Capture the cell that displays the provided text and extract its [x, y] central coordinate. 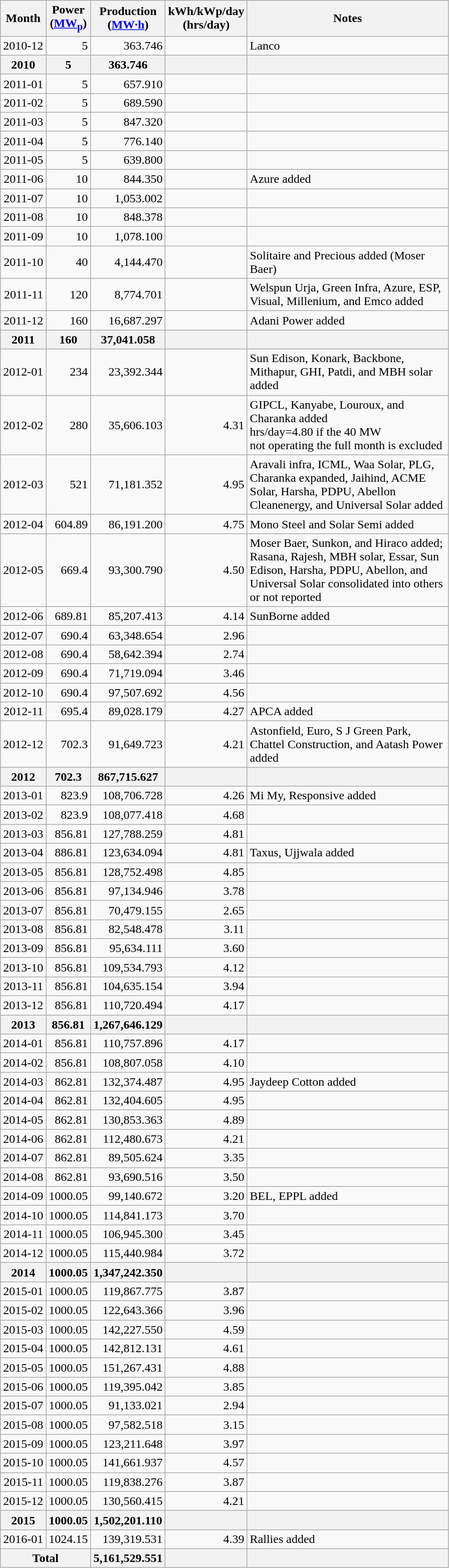
142,812.131 [128, 1349]
139,319.531 [128, 1539]
4.59 [206, 1330]
2011-06 [23, 179]
2013 [23, 1025]
2011-02 [23, 103]
Astonfield, Euro, S J Green Park, Chattel Construction, and Aatash Power added [348, 744]
2012-01 [23, 372]
669.4 [68, 570]
4.50 [206, 570]
2012-11 [23, 712]
86,191.200 [128, 524]
70,479.155 [128, 910]
122,643.366 [128, 1311]
108,706.728 [128, 796]
2014-01 [23, 1044]
Total [46, 1558]
847.320 [128, 122]
2016-01 [23, 1539]
Mono Steel and Solar Semi added [348, 524]
4.68 [206, 815]
63,348.654 [128, 635]
2013-08 [23, 929]
2014-10 [23, 1215]
Rallies added [348, 1539]
2012-03 [23, 485]
2.74 [206, 654]
867,715.627 [128, 777]
2014-07 [23, 1158]
2015-05 [23, 1368]
1024.15 [68, 1539]
123,211.648 [128, 1444]
APCA added [348, 712]
2010 [23, 65]
604.89 [68, 524]
2011-09 [23, 236]
689.590 [128, 103]
Azure added [348, 179]
2015 [23, 1520]
4.31 [206, 425]
37,041.058 [128, 340]
2014-12 [23, 1253]
93,690.516 [128, 1177]
2015-08 [23, 1425]
Lanco [348, 46]
2015-07 [23, 1406]
58,642.394 [128, 654]
886.81 [68, 853]
2011-10 [23, 262]
SunBorne added [348, 616]
Power(MWp) [68, 18]
2012-06 [23, 616]
16,687.297 [128, 321]
1,267,646.129 [128, 1025]
Month [23, 18]
130,853.363 [128, 1120]
108,807.058 [128, 1063]
2014-03 [23, 1082]
2012 [23, 777]
3.78 [206, 891]
689.81 [68, 616]
85,207.413 [128, 616]
Notes [348, 18]
93,300.790 [128, 570]
2010-12 [23, 46]
2013-10 [23, 967]
2013-03 [23, 834]
2013-12 [23, 1006]
3.97 [206, 1444]
3.60 [206, 948]
BEL, EPPL added [348, 1196]
2012-12 [23, 744]
112,480.673 [128, 1139]
4.57 [206, 1463]
2015-09 [23, 1444]
Aravali infra, ICML, Waa Solar, PLG, Charanka expanded, Jaihind, ACME Solar, Harsha, PDPU, Abellon Cleanenergy, and Universal Solar added [348, 485]
120 [68, 294]
2.94 [206, 1406]
1,053.002 [128, 198]
Adani Power added [348, 321]
2015-02 [23, 1311]
3.45 [206, 1234]
71,181.352 [128, 485]
2011-08 [23, 217]
3.20 [206, 1196]
97,507.692 [128, 693]
2015-01 [23, 1291]
35,606.103 [128, 425]
40 [68, 262]
4,144.470 [128, 262]
1,078.100 [128, 236]
2011-03 [23, 122]
91,133.021 [128, 1406]
4.88 [206, 1368]
2015-12 [23, 1501]
4.10 [206, 1063]
130,560.415 [128, 1501]
95,634.111 [128, 948]
639.800 [128, 160]
2014-05 [23, 1120]
234 [68, 372]
119,838.276 [128, 1482]
GIPCL, Kanyabe, Louroux, and Charanka addedhrs/day=4.80 if the 40 MW not operating the full month is excluded [348, 425]
521 [68, 485]
2014-09 [23, 1196]
97,134.946 [128, 891]
5,161,529.551 [128, 1558]
Taxus, Ujjwala added [348, 853]
2015-04 [23, 1349]
2011-12 [23, 321]
Welspun Urja, Green Infra, Azure, ESP, Visual, Millenium, and Emco added [348, 294]
657.910 [128, 84]
2015-03 [23, 1330]
119,867.775 [128, 1291]
2012-08 [23, 654]
2015-06 [23, 1387]
Jaydeep Cotton added [348, 1082]
142,227.550 [128, 1330]
2013-01 [23, 796]
132,374.487 [128, 1082]
104,635.154 [128, 986]
2012-04 [23, 524]
106,945.300 [128, 1234]
2011 [23, 340]
Solitaire and Precious added (Moser Baer) [348, 262]
2011-01 [23, 84]
2014-08 [23, 1177]
114,841.173 [128, 1215]
4.75 [206, 524]
Sun Edison, Konark, Backbone, Mithapur, GHI, Patdi, and MBH solar added [348, 372]
115,440.984 [128, 1253]
2012-02 [23, 425]
2.65 [206, 910]
4.56 [206, 693]
4.85 [206, 872]
97,582.518 [128, 1425]
2014-06 [23, 1139]
23,392.344 [128, 372]
2012-05 [23, 570]
kWh/kWp/day(hrs/day) [206, 18]
3.11 [206, 929]
89,028.179 [128, 712]
2012-07 [23, 635]
2012-09 [23, 674]
2014-02 [23, 1063]
128,752.498 [128, 872]
8,774.701 [128, 294]
1,502,201.110 [128, 1520]
127,788.259 [128, 834]
71,719.094 [128, 674]
Mi My, Responsive added [348, 796]
132,404.605 [128, 1101]
141,661.937 [128, 1463]
2013-11 [23, 986]
280 [68, 425]
2011-04 [23, 141]
2011-07 [23, 198]
2012-10 [23, 693]
3.96 [206, 1311]
848.378 [128, 217]
2015-10 [23, 1463]
110,720.494 [128, 1006]
3.46 [206, 674]
82,548.478 [128, 929]
4.27 [206, 712]
4.89 [206, 1120]
3.94 [206, 986]
2013-09 [23, 948]
2014-11 [23, 1234]
2.96 [206, 635]
2014-04 [23, 1101]
4.14 [206, 616]
108,077.418 [128, 815]
4.26 [206, 796]
110,757.896 [128, 1044]
2014 [23, 1272]
2013-06 [23, 891]
4.61 [206, 1349]
3.35 [206, 1158]
91,649.723 [128, 744]
3.50 [206, 1177]
3.15 [206, 1425]
123,634.094 [128, 853]
776.140 [128, 141]
Production(MW·h) [128, 18]
2011-05 [23, 160]
89,505.624 [128, 1158]
2011-11 [23, 294]
2013-04 [23, 853]
3.85 [206, 1387]
2013-07 [23, 910]
151,267.431 [128, 1368]
695.4 [68, 712]
2013-05 [23, 872]
99,140.672 [128, 1196]
119,395.042 [128, 1387]
1,347,242.350 [128, 1272]
3.72 [206, 1253]
4.12 [206, 967]
2015-11 [23, 1482]
844.350 [128, 179]
4.39 [206, 1539]
2013-02 [23, 815]
109,534.793 [128, 967]
3.70 [206, 1215]
